Find where the given text appears and provide that cell's center as (X, Y) coordinate. 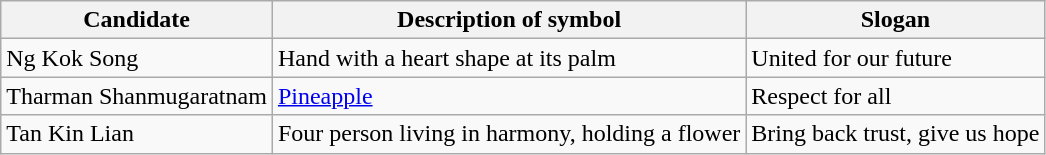
Bring back trust, give us hope (896, 134)
Hand with a heart shape at its palm (508, 58)
Four person living in harmony, holding a flower (508, 134)
Tan Kin Lian (137, 134)
Ng Kok Song (137, 58)
Description of symbol (508, 20)
Tharman Shanmugaratnam (137, 96)
United for our future (896, 58)
Candidate (137, 20)
Slogan (896, 20)
Pineapple (508, 96)
Respect for all (896, 96)
